Provide the [X, Y] coordinate of the cell's center where the given text is located.  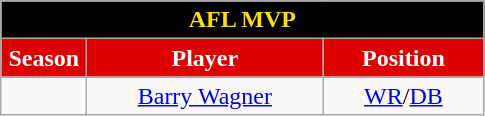
WR/DB [404, 96]
Player [205, 58]
Season [44, 58]
Position [404, 58]
AFL MVP [242, 20]
Barry Wagner [205, 96]
